Capture the cell that displays the provided text and extract its (X, Y) central coordinate. 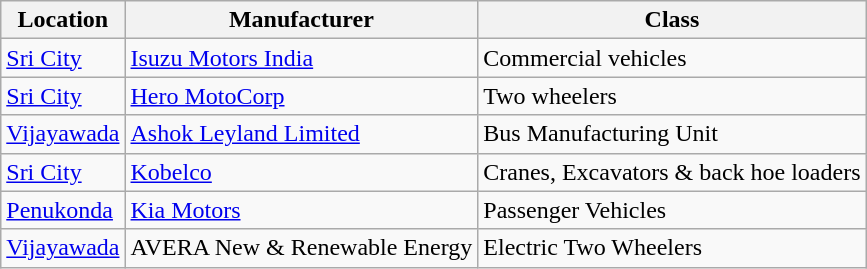
Ashok Leyland Limited (302, 134)
Penukonda (63, 210)
Location (63, 20)
Class (672, 20)
Kobelco (302, 172)
AVERA New & Renewable Energy (302, 248)
Commercial vehicles (672, 58)
Cranes, Excavators & back hoe loaders (672, 172)
Electric Two Wheelers (672, 248)
Manufacturer (302, 20)
Kia Motors (302, 210)
Hero MotoCorp (302, 96)
Passenger Vehicles (672, 210)
Isuzu Motors India (302, 58)
Two wheelers (672, 96)
Bus Manufacturing Unit (672, 134)
